Extract the (X, Y) coordinate from the center of the cell holding the provided text.  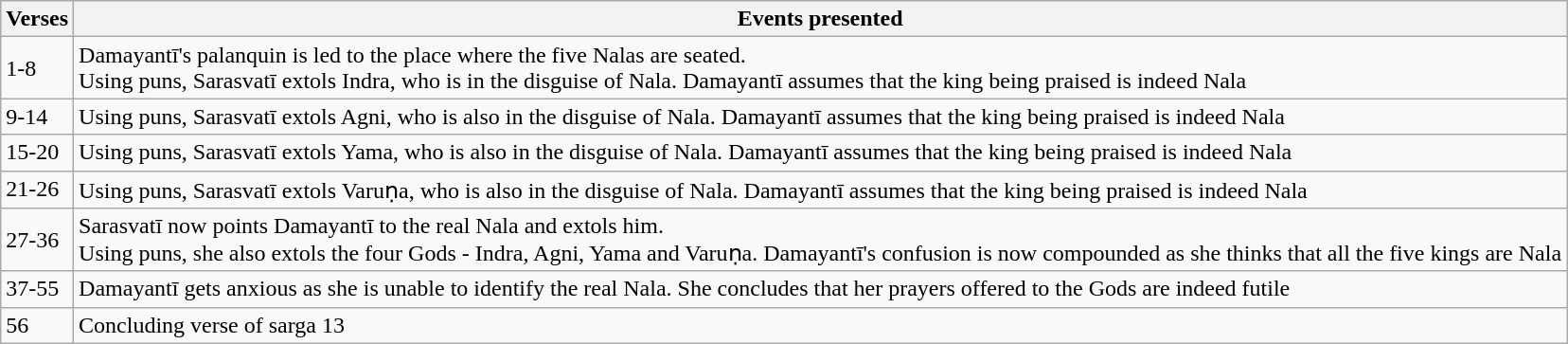
Using puns, Sarasvatī extols Yama, who is also in the disguise of Nala. Damayantī assumes that the king being praised is indeed Nala (820, 153)
9-14 (38, 117)
Events presented (820, 19)
Using puns, Sarasvatī extols Varuṇa, who is also in the disguise of Nala. Damayantī assumes that the king being praised is indeed Nala (820, 190)
Using puns, Sarasvatī extols Agni, who is also in the disguise of Nala. Damayantī assumes that the king being praised is indeed Nala (820, 117)
27-36 (38, 241)
56 (38, 325)
1-8 (38, 68)
Concluding verse of sarga 13 (820, 325)
37-55 (38, 289)
21-26 (38, 190)
15-20 (38, 153)
Verses (38, 19)
Damayantī gets anxious as she is unable to identify the real Nala. She concludes that her prayers offered to the Gods are indeed futile (820, 289)
